Pinpoint the cell where the given text exists, returning its [x, y] midpoint coordinate. 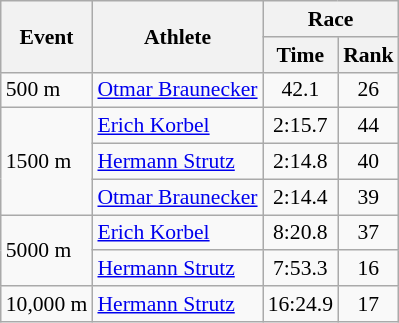
42.1 [300, 90]
Race [331, 19]
Time [300, 55]
16 [368, 269]
7:53.3 [300, 269]
Athlete [177, 36]
10,000 m [47, 304]
2:14.8 [300, 162]
500 m [47, 90]
26 [368, 90]
17 [368, 304]
16:24.9 [300, 304]
8:20.8 [300, 233]
44 [368, 126]
1500 m [47, 162]
5000 m [47, 250]
Rank [368, 55]
40 [368, 162]
Event [47, 36]
2:15.7 [300, 126]
37 [368, 233]
2:14.4 [300, 197]
39 [368, 197]
